Detect which cell encompasses the target text, then output its [X, Y] center coordinate. 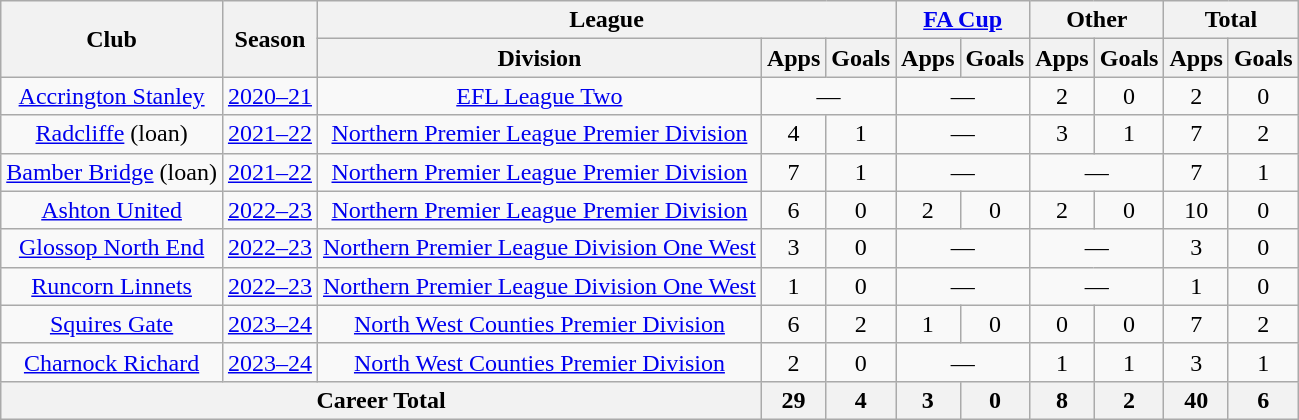
2020–21 [270, 96]
Squires Gate [112, 324]
Bamber Bridge (loan) [112, 172]
Division [539, 58]
10 [1196, 210]
Ashton United [112, 210]
Total [1231, 20]
League [606, 20]
Glossop North End [112, 248]
Club [112, 39]
FA Cup [963, 20]
8 [1062, 400]
40 [1196, 400]
Career Total [382, 400]
EFL League Two [539, 96]
Accrington Stanley [112, 96]
Season [270, 39]
Charnock Richard [112, 362]
Radcliffe (loan) [112, 134]
Runcorn Linnets [112, 286]
Other [1097, 20]
29 [793, 400]
